For the text-containing cell, return its midpoint in [X, Y] coordinate format. 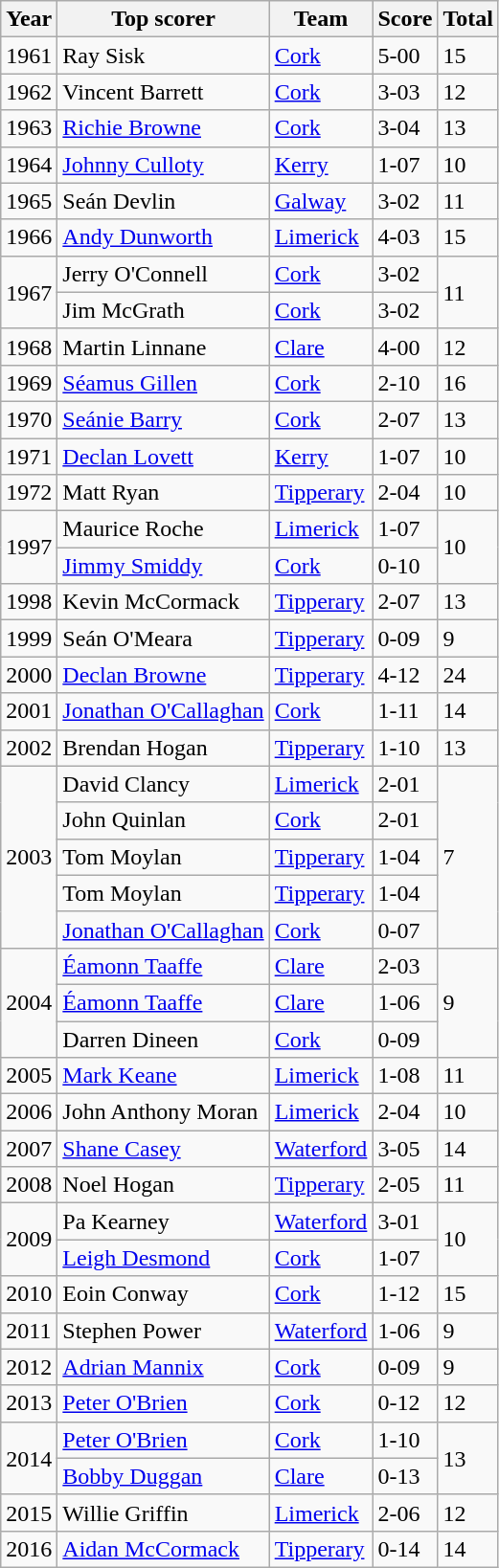
Year [29, 19]
Seánie Barry [163, 419]
1972 [29, 493]
John Quinlan [163, 820]
Adrian Mannix [163, 1367]
2003 [29, 857]
Declan Browne [163, 675]
John Anthony Moran [163, 1112]
2001 [29, 711]
Stephen Power [163, 1331]
Brendan Hogan [163, 748]
2011 [29, 1331]
Seán O'Meara [163, 638]
2-03 [405, 966]
Shane Casey [163, 1149]
2012 [29, 1367]
Eoin Conway [163, 1294]
Score [405, 19]
4-12 [405, 675]
2000 [29, 675]
Team [321, 19]
1970 [29, 419]
2008 [29, 1185]
3-04 [405, 128]
2009 [29, 1240]
1971 [29, 457]
Kevin McCormack [163, 602]
Declan Lovett [163, 457]
Maurice Roche [163, 529]
Galway [321, 201]
Matt Ryan [163, 493]
2002 [29, 748]
Seán Devlin [163, 201]
1962 [29, 92]
Jim McGrath [163, 310]
2-10 [405, 383]
1999 [29, 638]
2015 [29, 1512]
1963 [29, 128]
Mark Keane [163, 1076]
Aidan McCormack [163, 1549]
Richie Browne [163, 128]
1-08 [405, 1076]
2013 [29, 1403]
Top scorer [163, 19]
16 [468, 383]
Total [468, 19]
Willie Griffin [163, 1512]
1969 [29, 383]
1-11 [405, 711]
0-13 [405, 1476]
1964 [29, 165]
0-14 [405, 1549]
Séamus Gillen [163, 383]
Martin Linnane [163, 347]
1968 [29, 347]
2014 [29, 1458]
2005 [29, 1076]
2010 [29, 1294]
0-07 [405, 930]
Pa Kearney [163, 1221]
Jerry O'Connell [163, 274]
24 [468, 675]
David Clancy [163, 784]
1961 [29, 56]
2-05 [405, 1185]
1966 [29, 237]
1997 [29, 548]
Leigh Desmond [163, 1258]
3-01 [405, 1221]
Vincent Barrett [163, 92]
4-03 [405, 237]
4-00 [405, 347]
Darren Dineen [163, 1039]
3-05 [405, 1149]
1-12 [405, 1294]
Andy Dunworth [163, 237]
2006 [29, 1112]
2-06 [405, 1512]
1965 [29, 201]
1967 [29, 292]
Bobby Duggan [163, 1476]
7 [468, 857]
Ray Sisk [163, 56]
2004 [29, 1002]
Johnny Culloty [163, 165]
1998 [29, 602]
3-03 [405, 92]
Jimmy Smiddy [163, 566]
2016 [29, 1549]
0-12 [405, 1403]
0-10 [405, 566]
5-00 [405, 56]
2007 [29, 1149]
Noel Hogan [163, 1185]
